From the cell containing the given text, extract its center point as (X, Y) coordinate. 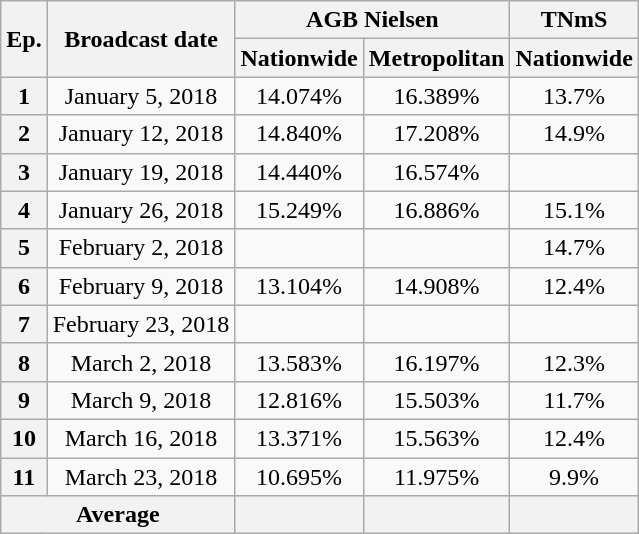
10.695% (299, 477)
13.371% (299, 438)
15.503% (436, 400)
14.840% (299, 134)
4 (24, 210)
14.7% (574, 248)
February 9, 2018 (141, 286)
Ep. (24, 39)
7 (24, 324)
11 (24, 477)
3 (24, 172)
14.9% (574, 134)
16.389% (436, 96)
TNmS (574, 20)
2 (24, 134)
January 19, 2018 (141, 172)
Broadcast date (141, 39)
16.197% (436, 362)
13.7% (574, 96)
January 5, 2018 (141, 96)
March 9, 2018 (141, 400)
14.440% (299, 172)
16.886% (436, 210)
15.249% (299, 210)
9 (24, 400)
Metropolitan (436, 58)
February 2, 2018 (141, 248)
Average (118, 515)
12.816% (299, 400)
1 (24, 96)
14.908% (436, 286)
14.074% (299, 96)
6 (24, 286)
January 12, 2018 (141, 134)
11.7% (574, 400)
January 26, 2018 (141, 210)
15.563% (436, 438)
12.3% (574, 362)
March 2, 2018 (141, 362)
16.574% (436, 172)
9.9% (574, 477)
17.208% (436, 134)
10 (24, 438)
5 (24, 248)
February 23, 2018 (141, 324)
13.583% (299, 362)
11.975% (436, 477)
AGB Nielsen (372, 20)
March 23, 2018 (141, 477)
March 16, 2018 (141, 438)
8 (24, 362)
13.104% (299, 286)
15.1% (574, 210)
